Find where the given text appears and provide that cell's center as (X, Y) coordinate. 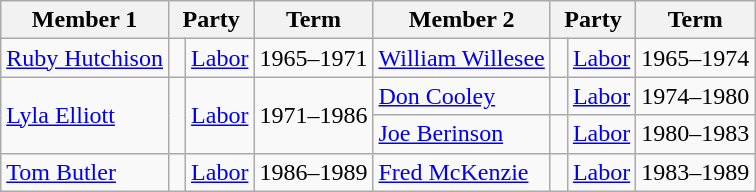
Ruby Hutchison (85, 58)
Lyla Elliott (85, 115)
Fred McKenzie (462, 172)
1974–1980 (696, 96)
Don Cooley (462, 96)
1965–1974 (696, 58)
1986–1989 (314, 172)
Joe Berinson (462, 134)
1980–1983 (696, 134)
Member 2 (462, 20)
William Willesee (462, 58)
1965–1971 (314, 58)
Member 1 (85, 20)
Tom Butler (85, 172)
1983–1989 (696, 172)
1971–1986 (314, 115)
